Return (X, Y) of the center of cell containing provided text 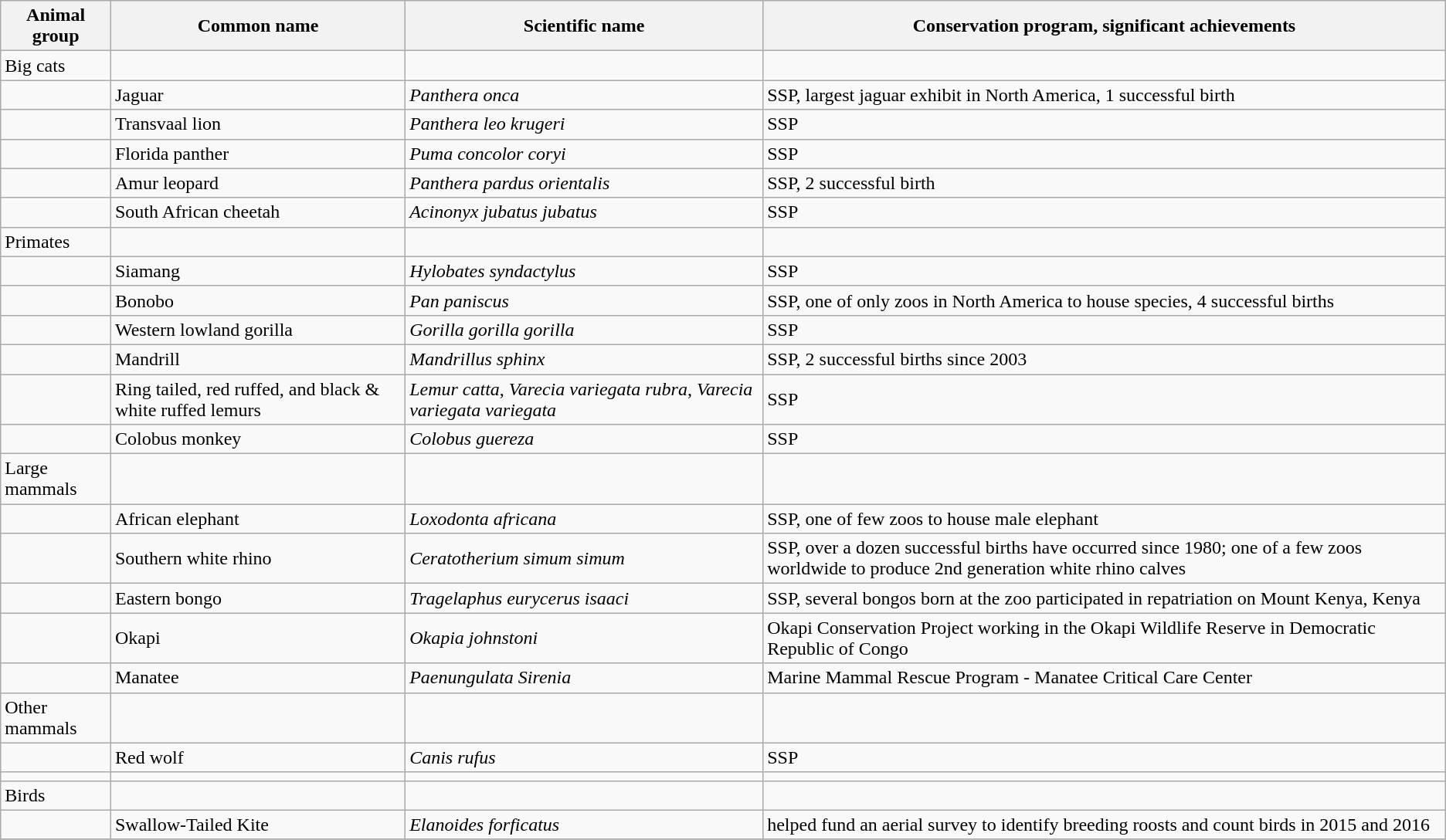
Okapi (258, 638)
helped fund an aerial survey to identify breeding roosts and count birds in 2015 and 2016 (1105, 825)
Southern white rhino (258, 559)
Paenungulata Sirenia (584, 678)
Mandrillus sphinx (584, 359)
Western lowland gorilla (258, 330)
Ring tailed, red ruffed, and black & white ruffed lemurs (258, 398)
Bonobo (258, 300)
Red wolf (258, 757)
Eastern bongo (258, 598)
Okapi Conservation Project working in the Okapi Wildlife Reserve in Democratic Republic of Congo (1105, 638)
Jaguar (258, 95)
Big cats (56, 66)
Animal group (56, 26)
Elanoides forficatus (584, 825)
Panthera leo krugeri (584, 124)
Siamang (258, 271)
Panthera onca (584, 95)
Panthera pardus orientalis (584, 183)
African elephant (258, 519)
Tragelaphus eurycerus isaaci (584, 598)
Swallow-Tailed Kite (258, 825)
Transvaal lion (258, 124)
Ceratotherium simum simum (584, 559)
Common name (258, 26)
Manatee (258, 678)
Large mammals (56, 479)
SSP, one of few zoos to house male elephant (1105, 519)
Mandrill (258, 359)
SSP, over a dozen successful births have occurred since 1980; one of a few zoos worldwide to produce 2nd generation white rhino calves (1105, 559)
SSP, 2 successful birth (1105, 183)
Canis rufus (584, 757)
Colobus monkey (258, 439)
Pan paniscus (584, 300)
Amur leopard (258, 183)
SSP, one of only zoos in North America to house species, 4 successful births (1105, 300)
Hylobates syndactylus (584, 271)
SSP, largest jaguar exhibit in North America, 1 successful birth (1105, 95)
Primates (56, 242)
SSP, 2 successful births since 2003 (1105, 359)
Okapia johnstoni (584, 638)
South African cheetah (258, 212)
Marine Mammal Rescue Program - Manatee Critical Care Center (1105, 678)
Scientific name (584, 26)
Gorilla gorilla gorilla (584, 330)
Lemur catta, Varecia variegata rubra, Varecia variegata variegata (584, 398)
Florida panther (258, 154)
Colobus guereza (584, 439)
SSP, several bongos born at the zoo participated in repatriation on Mount Kenya, Kenya (1105, 598)
Birds (56, 795)
Puma concolor coryi (584, 154)
Acinonyx jubatus jubatus (584, 212)
Other mammals (56, 718)
Loxodonta africana (584, 519)
Conservation program, significant achievements (1105, 26)
